Return the [x, y] coordinate for the center point of the cell that contains the specified text.  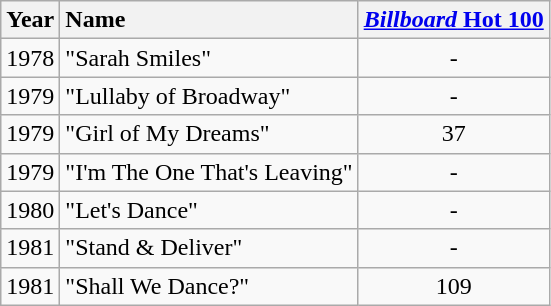
"Girl of My Dreams" [209, 134]
1980 [30, 210]
"I'm The One That's Leaving" [209, 172]
"Let's Dance" [209, 210]
37 [454, 134]
1978 [30, 58]
109 [454, 286]
Name [209, 20]
Year [30, 20]
"Shall We Dance?" [209, 286]
"Lullaby of Broadway" [209, 96]
Billboard Hot 100 [454, 20]
"Sarah Smiles" [209, 58]
"Stand & Deliver" [209, 248]
